Return the [x, y] coordinate for the center point of the cell that contains the specified text.  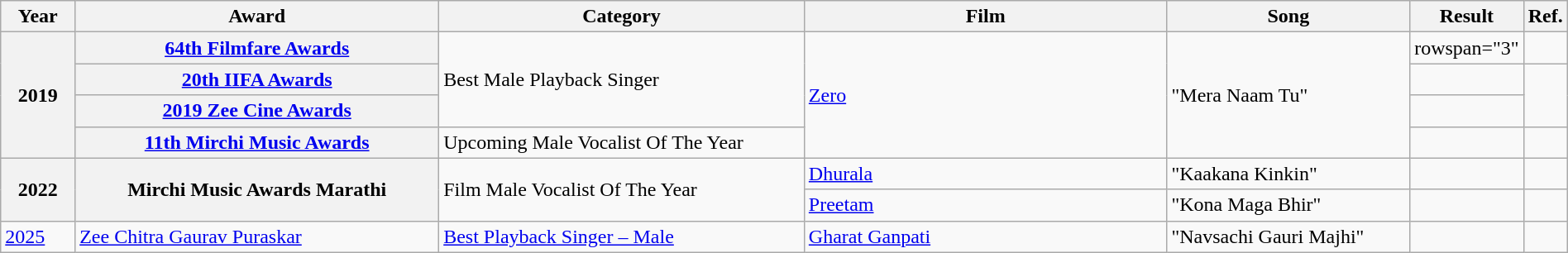
2025 [38, 236]
Film Male Vocalist Of The Year [622, 189]
2019 [38, 95]
Ref. [1545, 17]
2019 Zee Cine Awards [257, 111]
Dhurala [986, 174]
rowspan="3" [1467, 48]
Result [1467, 17]
Best Playback Singer – Male [622, 236]
2022 [38, 189]
Year [38, 17]
Category [622, 17]
Preetam [986, 205]
Zero [986, 95]
Mirchi Music Awards Marathi [257, 189]
"Kona Maga Bhir" [1288, 205]
Best Male Playback Singer [622, 79]
64th Filmfare Awards [257, 48]
Gharat Ganpati [986, 236]
"Kaakana Kinkin" [1288, 174]
"Mera Naam Tu" [1288, 95]
Upcoming Male Vocalist Of The Year [622, 142]
Award [257, 17]
11th Mirchi Music Awards [257, 142]
Song [1288, 17]
Zee Chitra Gaurav Puraskar [257, 236]
Film [986, 17]
20th IIFA Awards [257, 79]
"Navsachi Gauri Majhi" [1288, 236]
